Find where the given text appears and provide that cell's center as [x, y] coordinate. 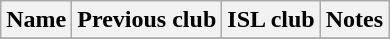
Name [36, 20]
ISL club [271, 20]
Notes [354, 20]
Previous club [147, 20]
